Detect which cell encompasses the target text, then output its [X, Y] center coordinate. 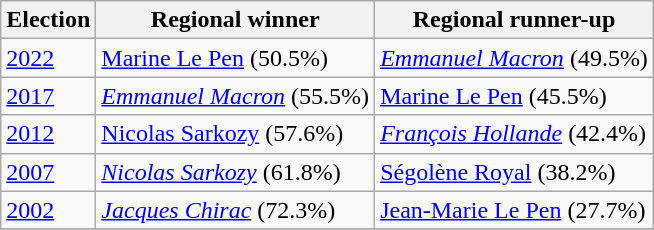
2007 [48, 172]
Jean-Marie Le Pen (27.7%) [514, 210]
Regional runner-up [514, 20]
Emmanuel Macron (55.5%) [236, 96]
Jacques Chirac (72.3%) [236, 210]
2002 [48, 210]
Election [48, 20]
2022 [48, 58]
2017 [48, 96]
Ségolène Royal (38.2%) [514, 172]
Regional winner [236, 20]
Nicolas Sarkozy (57.6%) [236, 134]
Nicolas Sarkozy (61.8%) [236, 172]
François Hollande (42.4%) [514, 134]
Marine Le Pen (45.5%) [514, 96]
2012 [48, 134]
Emmanuel Macron (49.5%) [514, 58]
Marine Le Pen (50.5%) [236, 58]
